Return (x, y) of the center of cell containing provided text 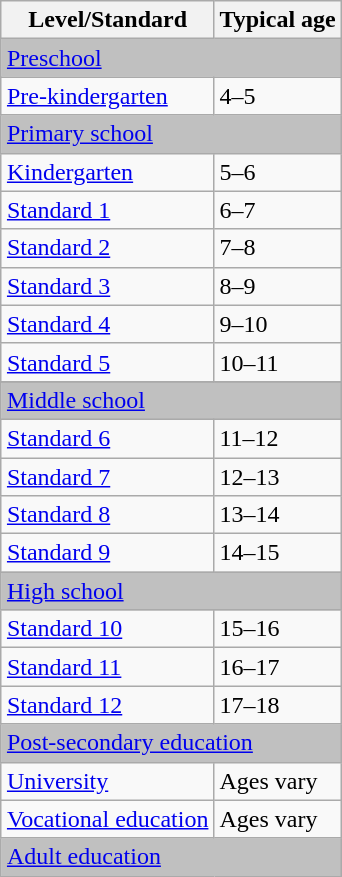
11–12 (278, 438)
10–11 (278, 362)
Standard 2 (108, 248)
Standard 4 (108, 324)
Adult education (171, 857)
15–16 (278, 629)
Standard 6 (108, 438)
5–6 (278, 172)
Standard 12 (108, 705)
Standard 11 (108, 667)
Kindergarten (108, 172)
Vocational education (108, 819)
Standard 9 (108, 553)
9–10 (278, 324)
Level/Standard (108, 20)
6–7 (278, 210)
Preschool (171, 58)
4–5 (278, 96)
Pre-kindergarten (108, 96)
17–18 (278, 705)
Standard 8 (108, 515)
Primary school (171, 134)
Standard 7 (108, 477)
Post-secondary education (171, 743)
High school (171, 591)
Typical age (278, 20)
Standard 5 (108, 362)
8–9 (278, 286)
14–15 (278, 553)
University (108, 781)
Standard 1 (108, 210)
16–17 (278, 667)
Middle school (171, 400)
Standard 3 (108, 286)
Standard 10 (108, 629)
13–14 (278, 515)
12–13 (278, 477)
7–8 (278, 248)
